Extract the [x, y] coordinate from the center of the cell holding the provided text.  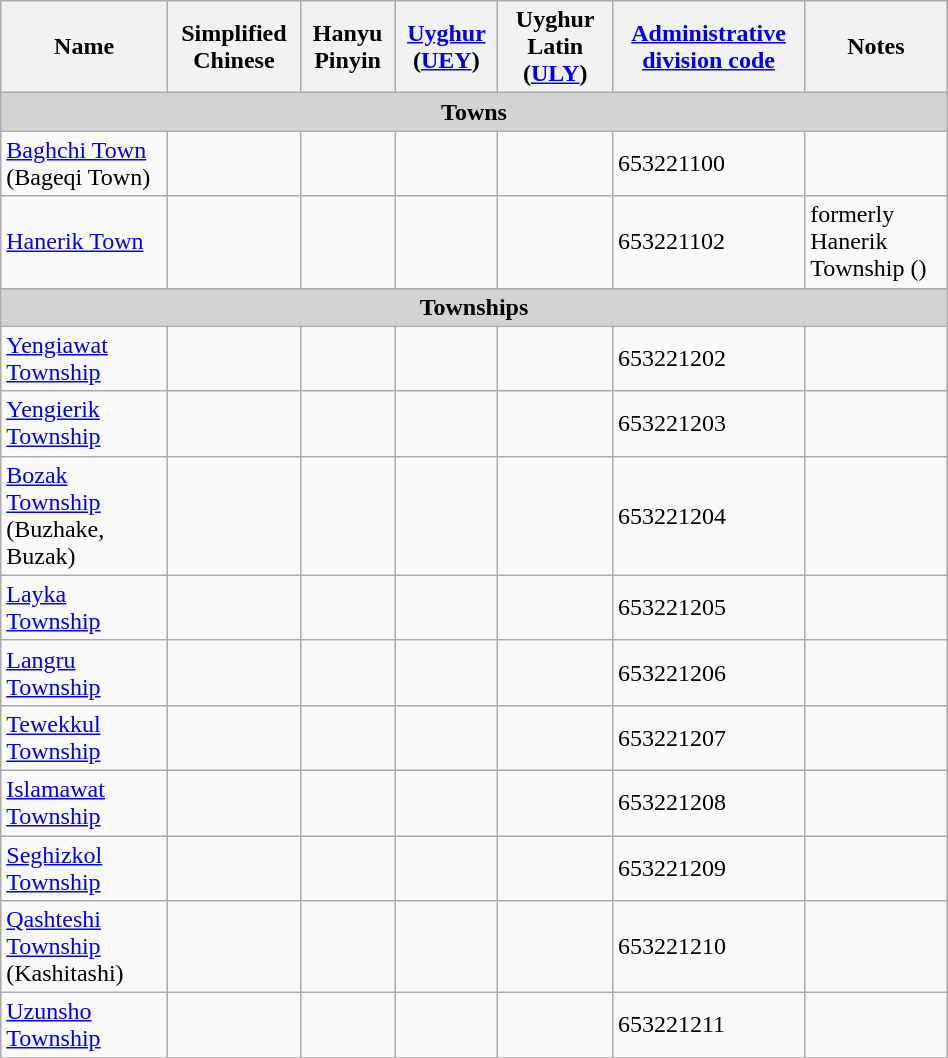
Simplified Chinese [234, 47]
Hanyu Pinyin [347, 47]
653221211 [708, 1026]
Notes [876, 47]
653221208 [708, 802]
653221204 [708, 516]
formerly Hanerik Township () [876, 242]
Uyghur (UEY) [446, 47]
Yengierik Township [84, 424]
653221206 [708, 672]
653221102 [708, 242]
653221100 [708, 164]
Bozak Township(Buzhake, Buzak) [84, 516]
Name [84, 47]
Townships [474, 307]
Islamawat Township [84, 802]
Uzunsho Township [84, 1026]
Uyghur Latin (ULY) [556, 47]
Seghizkol Township [84, 868]
653221209 [708, 868]
653221205 [708, 608]
Qashteshi Township (Kashitashi) [84, 947]
Hanerik Town [84, 242]
Layka Township [84, 608]
Langru Township [84, 672]
Tewekkul Township [84, 738]
Baghchi Town(Bageqi Town) [84, 164]
653221210 [708, 947]
Yengiawat Township [84, 358]
653221207 [708, 738]
Administrative division code [708, 47]
Towns [474, 112]
653221203 [708, 424]
653221202 [708, 358]
